Determine the [X, Y] coordinate at the center of the cell enclosing the given text.  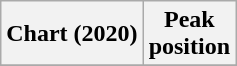
Peakposition [189, 34]
Chart (2020) [72, 34]
